Search for the cell housing the specified text and yield its [X, Y] center coordinate. 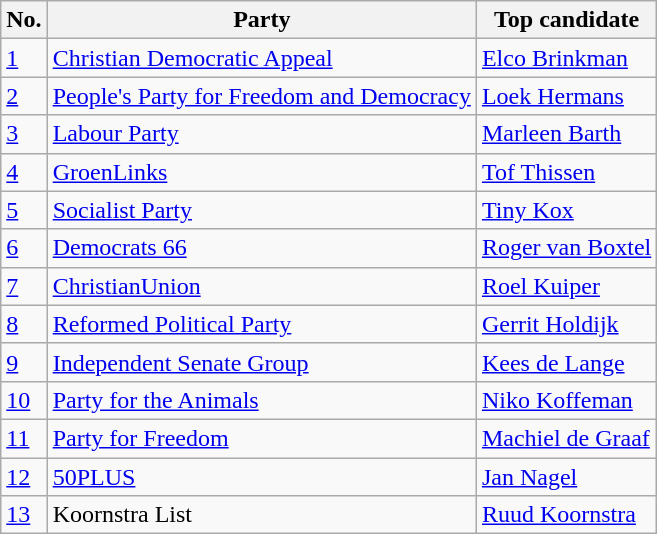
10 [24, 400]
Roel Kuiper [566, 286]
7 [24, 286]
Kees de Lange [566, 362]
Party for Freedom [262, 438]
ChristianUnion [262, 286]
Roger van Boxtel [566, 248]
Party [262, 20]
Machiel de Graaf [566, 438]
2 [24, 96]
Ruud Koornstra [566, 515]
6 [24, 248]
4 [24, 172]
Tof Thissen [566, 172]
Christian Democratic Appeal [262, 58]
Reformed Political Party [262, 324]
13 [24, 515]
Koornstra List [262, 515]
Tiny Kox [566, 210]
Democrats 66 [262, 248]
9 [24, 362]
Jan Nagel [566, 477]
Labour Party [262, 134]
People's Party for Freedom and Democracy [262, 96]
Marleen Barth [566, 134]
50PLUS [262, 477]
1 [24, 58]
Top candidate [566, 20]
Gerrit Holdijk [566, 324]
8 [24, 324]
Socialist Party [262, 210]
Party for the Animals [262, 400]
No. [24, 20]
12 [24, 477]
Elco Brinkman [566, 58]
11 [24, 438]
5 [24, 210]
Niko Koffeman [566, 400]
Independent Senate Group [262, 362]
GroenLinks [262, 172]
3 [24, 134]
Loek Hermans [566, 96]
